Return the (x, y) coordinate for the center point of the cell that contains the specified text.  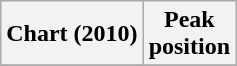
Peakposition (189, 34)
Chart (2010) (72, 34)
